Output the (x, y) coordinate of the center of the cell containing the given text.  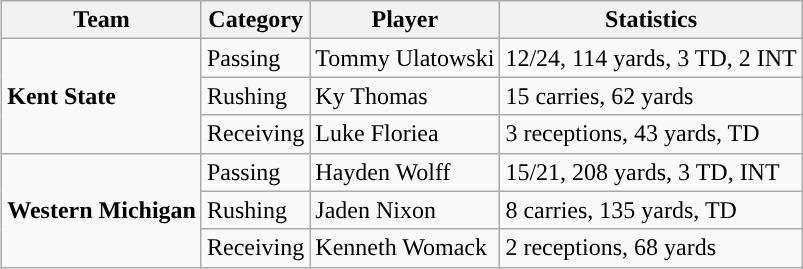
Western Michigan (102, 210)
Ky Thomas (405, 96)
8 carries, 135 yards, TD (651, 210)
Player (405, 20)
Statistics (651, 20)
Hayden Wolff (405, 172)
Kenneth Womack (405, 248)
Luke Floriea (405, 134)
Kent State (102, 96)
12/24, 114 yards, 3 TD, 2 INT (651, 58)
Tommy Ulatowski (405, 58)
Jaden Nixon (405, 210)
15/21, 208 yards, 3 TD, INT (651, 172)
2 receptions, 68 yards (651, 248)
3 receptions, 43 yards, TD (651, 134)
Team (102, 20)
Category (255, 20)
15 carries, 62 yards (651, 96)
